Return the (x, y) coordinate for the center point of the cell that contains the specified text.  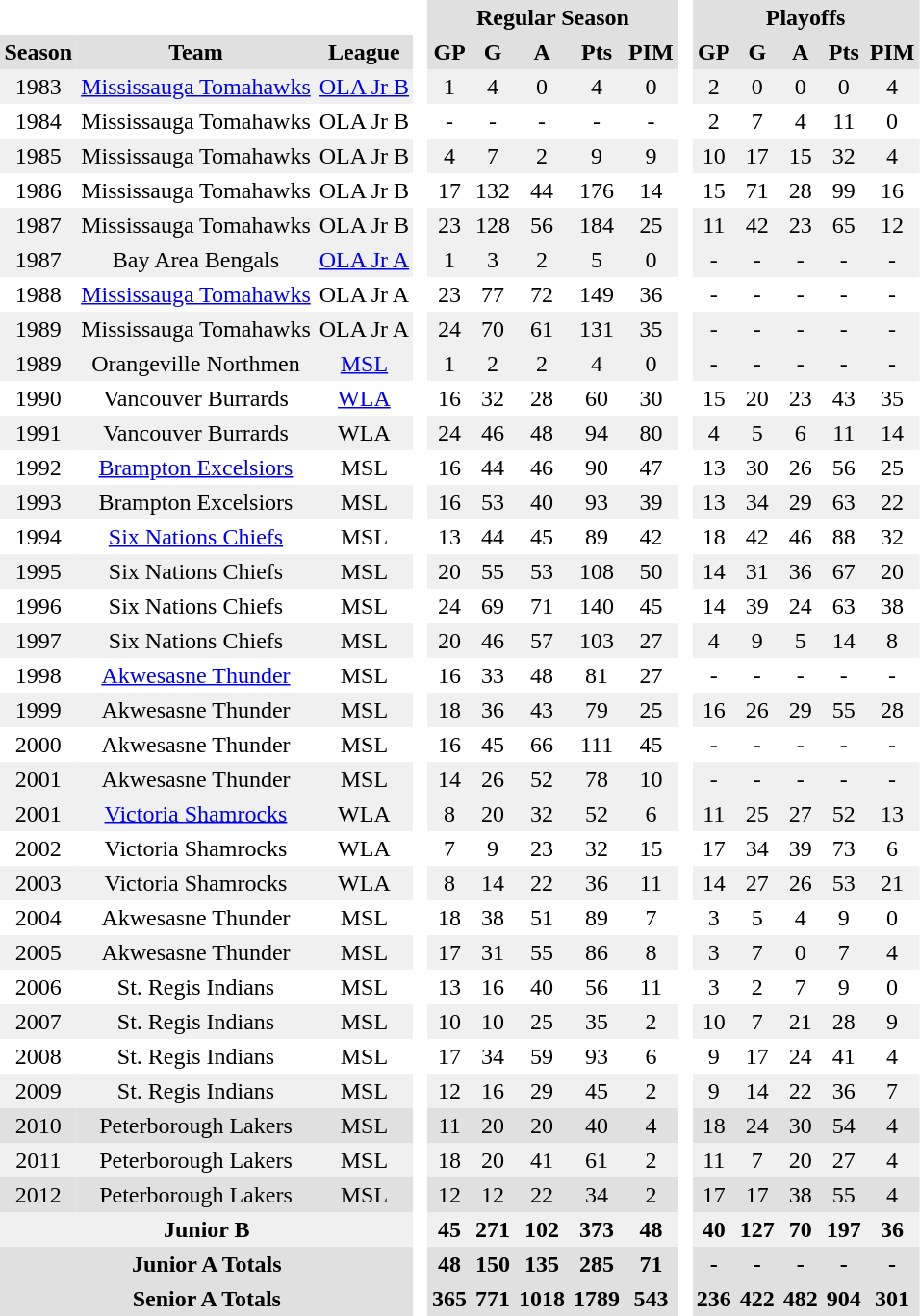
1985 (38, 156)
1991 (38, 433)
51 (543, 918)
111 (597, 745)
90 (597, 468)
184 (597, 225)
League (364, 52)
132 (493, 190)
50 (652, 571)
2003 (38, 883)
69 (493, 606)
103 (597, 641)
72 (543, 294)
81 (597, 675)
1998 (38, 675)
73 (843, 848)
60 (597, 398)
66 (543, 745)
150 (493, 1264)
79 (597, 710)
77 (493, 294)
Orangeville Northmen (196, 364)
102 (543, 1229)
78 (597, 779)
2011 (38, 1160)
94 (597, 433)
Junior B (207, 1229)
140 (597, 606)
543 (652, 1299)
2008 (38, 1056)
236 (714, 1299)
47 (652, 468)
365 (450, 1299)
1990 (38, 398)
1993 (38, 502)
2005 (38, 952)
2007 (38, 1022)
1018 (543, 1299)
1986 (38, 190)
301 (892, 1299)
Regular Season (553, 17)
422 (756, 1299)
108 (597, 571)
2002 (38, 848)
131 (597, 329)
2006 (38, 987)
1996 (38, 606)
80 (652, 433)
176 (597, 190)
2012 (38, 1195)
2000 (38, 745)
Playoffs (805, 17)
904 (843, 1299)
59 (543, 1056)
1997 (38, 641)
1995 (38, 571)
197 (843, 1229)
482 (801, 1299)
54 (843, 1126)
1789 (597, 1299)
1994 (38, 537)
271 (493, 1229)
128 (493, 225)
57 (543, 641)
149 (597, 294)
33 (493, 675)
Team (196, 52)
1983 (38, 87)
1988 (38, 294)
99 (843, 190)
771 (493, 1299)
Bay Area Bengals (196, 260)
86 (597, 952)
67 (843, 571)
135 (543, 1264)
Senior A Totals (207, 1299)
Season (38, 52)
285 (597, 1264)
Junior A Totals (207, 1264)
1999 (38, 710)
1992 (38, 468)
2009 (38, 1091)
127 (756, 1229)
1984 (38, 121)
88 (843, 537)
2004 (38, 918)
373 (597, 1229)
65 (843, 225)
2010 (38, 1126)
